Capture the cell that displays the provided text and extract its [X, Y] central coordinate. 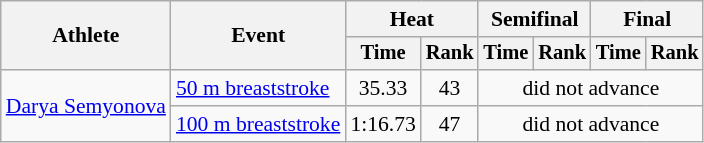
43 [450, 88]
Semifinal [534, 19]
35.33 [382, 88]
Athlete [86, 36]
Final [647, 19]
Darya Semyonova [86, 106]
47 [450, 124]
50 m breaststroke [258, 88]
100 m breaststroke [258, 124]
Event [258, 36]
Heat [412, 19]
1:16.73 [382, 124]
